For the text-containing cell, return its midpoint in [x, y] coordinate format. 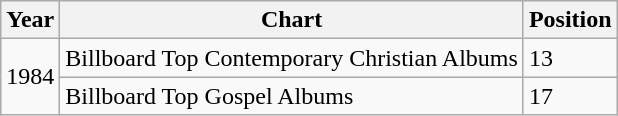
Year [30, 20]
Billboard Top Gospel Albums [292, 96]
Position [570, 20]
1984 [30, 77]
Billboard Top Contemporary Christian Albums [292, 58]
Chart [292, 20]
17 [570, 96]
13 [570, 58]
